Search for the cell housing the specified text and yield its (X, Y) center coordinate. 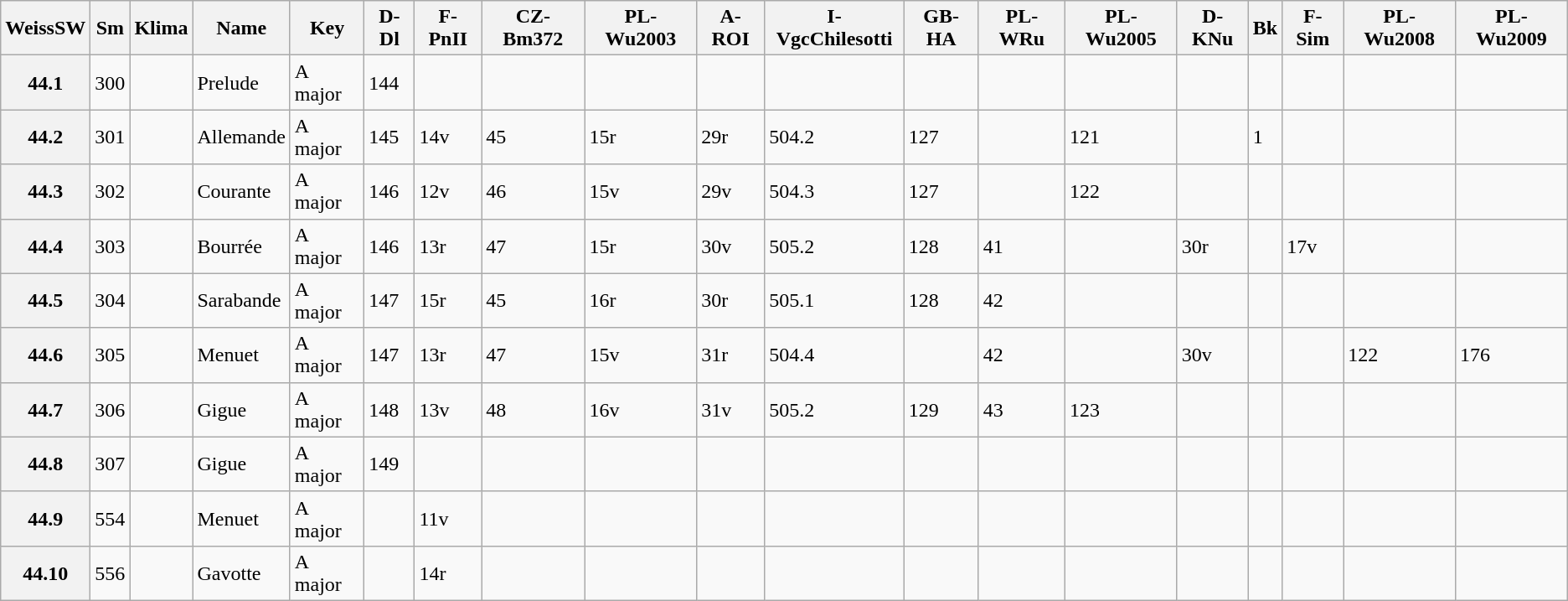
44.5 (45, 300)
123 (1122, 409)
554 (111, 518)
121 (1122, 137)
F-PnII (448, 28)
305 (111, 355)
302 (111, 191)
48 (533, 409)
505.1 (834, 300)
44.10 (45, 573)
17v (1313, 246)
504.2 (834, 137)
129 (941, 409)
306 (111, 409)
41 (1022, 246)
PL-Wu2008 (1400, 28)
148 (389, 409)
Prelude (241, 82)
Sarabande (241, 300)
43 (1022, 409)
D-Dl (389, 28)
Bourrée (241, 246)
Klima (161, 28)
303 (111, 246)
Name (241, 28)
16r (641, 300)
D-KNu (1213, 28)
304 (111, 300)
Bk (1265, 28)
145 (389, 137)
31r (730, 355)
144 (389, 82)
PL-Wu2005 (1122, 28)
504.4 (834, 355)
F-Sim (1313, 28)
44.6 (45, 355)
14r (448, 573)
504.3 (834, 191)
46 (533, 191)
307 (111, 464)
PL-Wu2009 (1511, 28)
CZ-Bm372 (533, 28)
44.7 (45, 409)
29r (730, 137)
44.3 (45, 191)
WeissSW (45, 28)
13v (448, 409)
Courante (241, 191)
556 (111, 573)
14v (448, 137)
301 (111, 137)
31v (730, 409)
I-VgcChilesotti (834, 28)
Allemande (241, 137)
Key (327, 28)
44.1 (45, 82)
29v (730, 191)
11v (448, 518)
PL-WRu (1022, 28)
16v (641, 409)
300 (111, 82)
12v (448, 191)
44.4 (45, 246)
GB-HA (941, 28)
149 (389, 464)
1 (1265, 137)
44.2 (45, 137)
A-ROI (730, 28)
PL-Wu2003 (641, 28)
Sm (111, 28)
176 (1511, 355)
44.8 (45, 464)
Gavotte (241, 573)
44.9 (45, 518)
